From the cell containing the given text, extract its center point as (X, Y) coordinate. 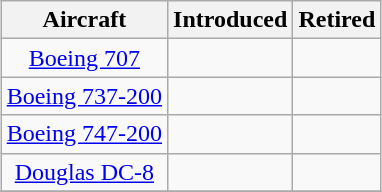
Boeing 737-200 (84, 96)
Retired (337, 20)
Introduced (230, 20)
Douglas DC-8 (84, 172)
Aircraft (84, 20)
Boeing 747-200 (84, 134)
Boeing 707 (84, 58)
